Return [x, y] of the center of cell containing provided text 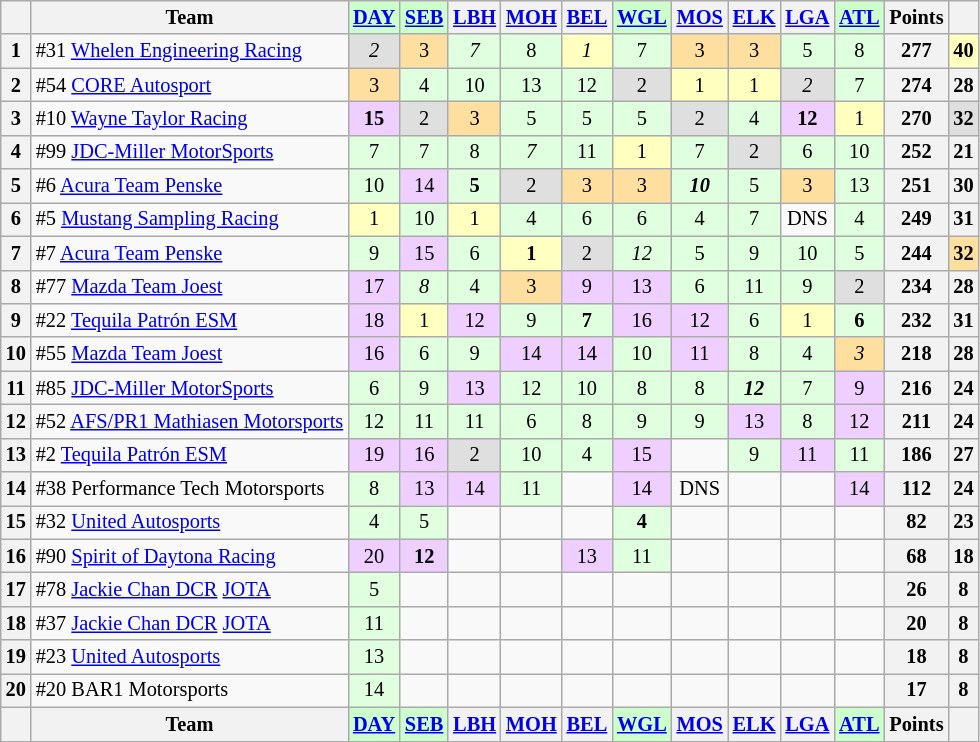
30 [963, 186]
244 [916, 253]
#20 BAR1 Motorsports [190, 690]
#78 Jackie Chan DCR JOTA [190, 589]
21 [963, 152]
#2 Tequila Patrón ESM [190, 455]
277 [916, 51]
#23 United Autosports [190, 657]
211 [916, 421]
216 [916, 388]
#31 Whelen Engineering Racing [190, 51]
#37 Jackie Chan DCR JOTA [190, 623]
#7 Acura Team Penske [190, 253]
#85 JDC-Miller MotorSports [190, 388]
186 [916, 455]
234 [916, 287]
274 [916, 85]
#6 Acura Team Penske [190, 186]
#38 Performance Tech Motorsports [190, 489]
26 [916, 589]
249 [916, 219]
251 [916, 186]
#52 AFS/PR1 Mathiasen Motorsports [190, 421]
#99 JDC-Miller MotorSports [190, 152]
#32 United Autosports [190, 522]
68 [916, 556]
#77 Mazda Team Joest [190, 287]
218 [916, 354]
82 [916, 522]
#54 CORE Autosport [190, 85]
270 [916, 118]
#55 Mazda Team Joest [190, 354]
#22 Tequila Patrón ESM [190, 320]
23 [963, 522]
27 [963, 455]
#90 Spirit of Daytona Racing [190, 556]
40 [963, 51]
112 [916, 489]
232 [916, 320]
#10 Wayne Taylor Racing [190, 118]
#5 Mustang Sampling Racing [190, 219]
252 [916, 152]
